Scan for the cell matching the given text and deliver its [X, Y] coordinate at center. 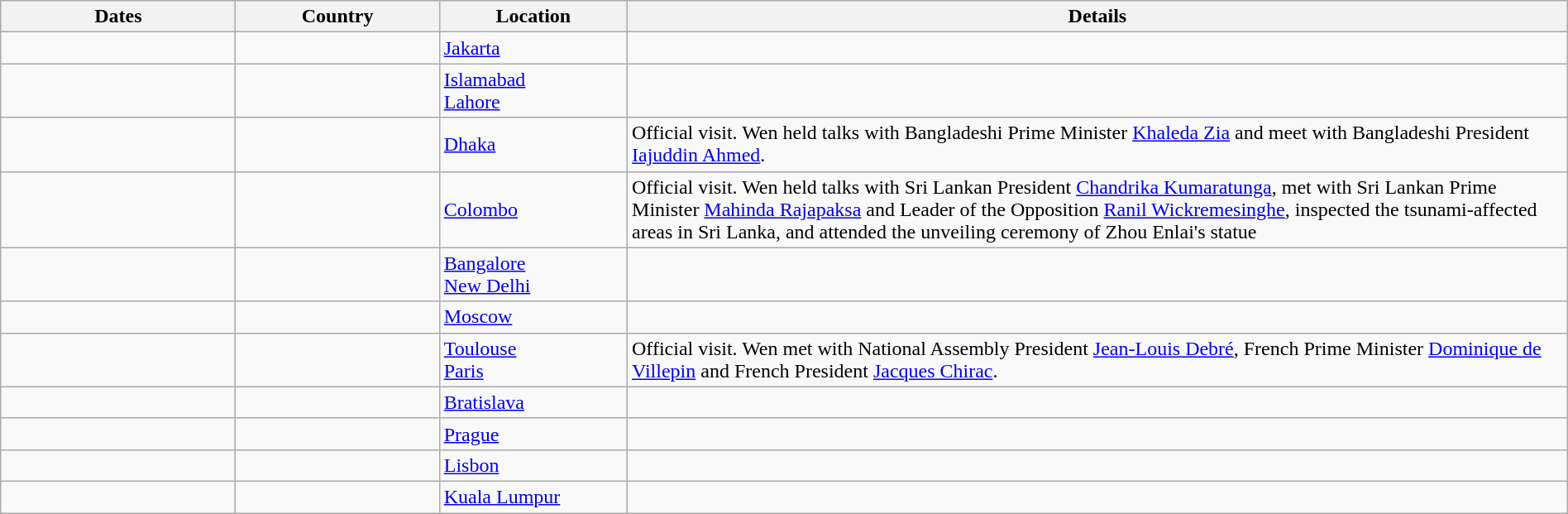
Moscow [533, 317]
Official visit. Wen held talks with Bangladeshi Prime Minister Khaleda Zia and meet with Bangladeshi President Iajuddin Ahmed. [1098, 144]
BangaloreNew Delhi [533, 275]
Dates [118, 17]
Details [1098, 17]
Prague [533, 434]
Colombo [533, 209]
Country [337, 17]
Jakarta [533, 48]
ToulouseParis [533, 359]
Lisbon [533, 465]
Location [533, 17]
Kuala Lumpur [533, 497]
IslamabadLahore [533, 91]
Dhaka [533, 144]
Bratislava [533, 402]
